Find where the given text appears and provide that cell's center as (x, y) coordinate. 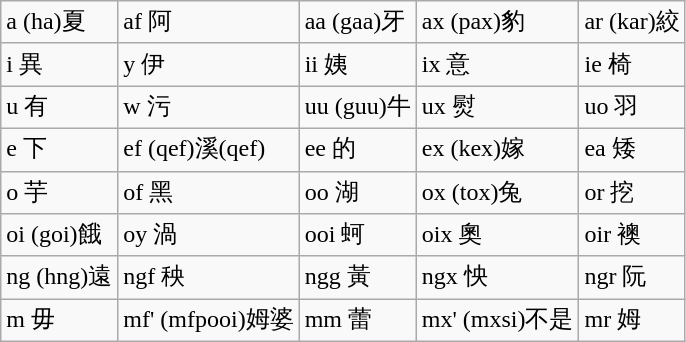
ngg 黃 (358, 278)
e 下 (60, 150)
mr 姆 (632, 320)
oi (goi)餓 (60, 236)
uu (guu)牛 (358, 108)
ux 熨 (498, 108)
oy 渦 (208, 236)
mf' (mfpooi)姆婆 (208, 320)
uo 羽 (632, 108)
ie 椅 (632, 64)
or 挖 (632, 192)
ng (hng)遠 (60, 278)
a (ha)夏 (60, 22)
mm 蕾 (358, 320)
oir 襖 (632, 236)
ar (kar)絞 (632, 22)
mx' (mxsi)不是 (498, 320)
aa (gaa)牙 (358, 22)
oix 奧 (498, 236)
of 黑 (208, 192)
ee 的 (358, 150)
w 污 (208, 108)
ex (kex)嫁 (498, 150)
af 阿 (208, 22)
ngr 阮 (632, 278)
ngf 秧 (208, 278)
m 毋 (60, 320)
ef (qef)溪(qef) (208, 150)
ax (pax)豹 (498, 22)
o 芋 (60, 192)
u 有 (60, 108)
ix 意 (498, 64)
ooi 蚵 (358, 236)
ii 姨 (358, 64)
ox (tox)兔 (498, 192)
ea 矮 (632, 150)
i 異 (60, 64)
ngx 怏 (498, 278)
y 伊 (208, 64)
oo 湖 (358, 192)
